For the text-containing cell, return its midpoint in [x, y] coordinate format. 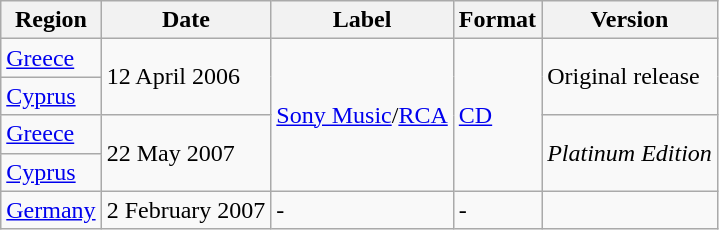
Germany [51, 210]
CD [497, 115]
12 April 2006 [186, 77]
Format [497, 20]
Date [186, 20]
22 May 2007 [186, 153]
Sony Music/RCA [362, 115]
Version [630, 20]
Label [362, 20]
Region [51, 20]
Platinum Edition [630, 153]
Original release [630, 77]
2 February 2007 [186, 210]
